Return the [X, Y] coordinate for the center point of the cell that contains the specified text.  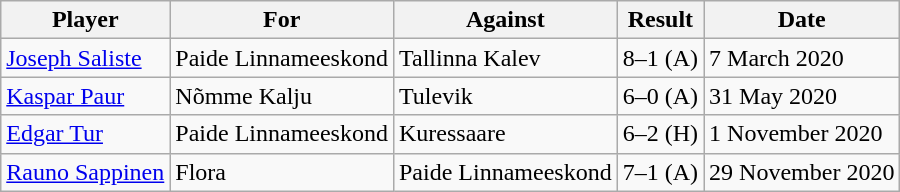
6–0 (A) [660, 96]
For [282, 20]
Result [660, 20]
Date [802, 20]
7 March 2020 [802, 58]
Tallinna Kalev [505, 58]
Rauno Sappinen [86, 172]
Nõmme Kalju [282, 96]
Against [505, 20]
1 November 2020 [802, 134]
Joseph Saliste [86, 58]
Flora [282, 172]
31 May 2020 [802, 96]
29 November 2020 [802, 172]
Kaspar Paur [86, 96]
8–1 (A) [660, 58]
Tulevik [505, 96]
Player [86, 20]
7–1 (A) [660, 172]
Kuressaare [505, 134]
6–2 (H) [660, 134]
Edgar Tur [86, 134]
